Pinpoint the cell where the given text exists, returning its (X, Y) midpoint coordinate. 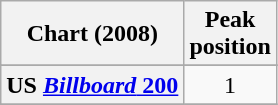
Peakposition (230, 34)
Chart (2008) (92, 34)
1 (230, 85)
US Billboard 200 (92, 85)
